Capture the cell that displays the provided text and extract its [X, Y] central coordinate. 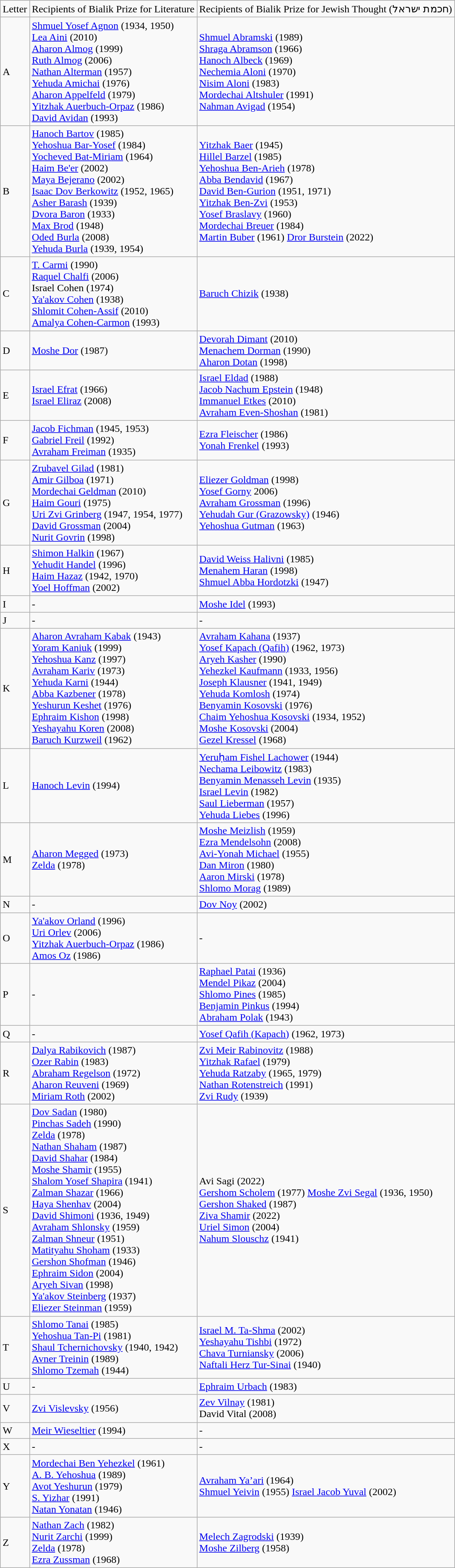
S [15, 1210]
Dov Noy (2002) [325, 905]
W [15, 1430]
Moshe Idel (1993) [325, 604]
D [15, 350]
T [15, 1347]
Recipients of Bialik Prize for Literature [113, 9]
Dalya Rabikovich (1987)Ozer Rabin (1983)Abraham Regelson (1972)Aharon Reuveni (1969)Miriam Roth (2002) [113, 1073]
David Weiss Halivni (1985)Menahem Haran (1998)Shmuel Abba Hordotzki (1947) [325, 570]
Y [15, 1486]
Moshe Dor (1987) [113, 350]
Shlomo Tanai (1985)Yehoshua Tan-Pi (1981)Shaul Tchernichovsky (1940, 1942)Avner Treinin (1989)Shlomo Tzemah (1944) [113, 1347]
Israel Eldad (1988)Jacob Nachum Epstein (1948)Immanuel Etkes (2010)Avraham Even-Shoshan (1981) [325, 396]
Israel M. Ta-Shma (2002)Yeshayahu Tishbi (1972)Chava Turniansky (2006)Naftali Herz Tur-Sinai (1940) [325, 1347]
B [15, 191]
Hanoch Levin (1994) [113, 785]
X [15, 1446]
F [15, 440]
Ephraim Urbach (1983) [325, 1386]
Meir Wieseltier (1994) [113, 1430]
Yosef Qafih (Kapach) (1962, 1973) [325, 1034]
C [15, 293]
J [15, 620]
U [15, 1386]
Eliezer Goldman (1998)Yosef Gorny 2006)Avraham Grossman (1996)Yehudah Gur (Grazowsky) (1946)Yehoshua Gutman (1963) [325, 503]
Yeruḥam Fishel Lachower (1944)Nechama Leibowitz (1983)Benyamin Menasseh Levin (1935)Israel Levin (1982)Saul Lieberman (1957)Yehuda Liebes (1996) [325, 785]
N [15, 905]
Raphael Patai (1936)Mendel Pikaz (2004)Shlomo Pines (1985)Benjamin Pinkus (1994)Abraham Polak (1943) [325, 995]
Zvi Vislevsky (1956) [113, 1409]
O [15, 938]
T. Carmi (1990)Raquel Chalfi (2006)Israel Cohen (1974)Ya'akov Cohen (1938)Shlomit Cohen-Assif (2010)Amalya Cohen-Carmon (1993) [113, 293]
I [15, 604]
L [15, 785]
P [15, 995]
G [15, 503]
Devorah Dimant (2010)Menachem Dorman (1990)Aharon Dotan (1998) [325, 350]
Moshe Meizlish (1959)Ezra Mendelsohn (2008)Avi-Yonah Michael (1955)Dan Miron (1980)Aaron Mirski (1978)Shlomo Morag (1989) [325, 859]
Israel Efrat (1966)Israel Eliraz (2008) [113, 396]
V [15, 1409]
Ya'akov Orland (1996)Uri Orlev (2006)Yitzhak Auerbuch-Orpaz (1986)Amos Oz (1986) [113, 938]
R [15, 1073]
Z [15, 1542]
Ezra Fleischer (1986)Yonah Frenkel (1993) [325, 440]
Aharon Megged (1973)Zelda (1978) [113, 859]
Avraham Ya’ari (1964)Shmuel Yeivin (1955) Israel Jacob Yuval (2002) [325, 1486]
Avi Sagi (2022)Gershom Scholem (1977) Moshe Zvi Segal (1936, 1950)Gershon Shaked (1987)Ziva Shamir (2022)Uriel Simon (2004)Nahum Slouschz (1941) [325, 1210]
Jacob Fichman (1945, 1953)Gabriel Freil (1992)Avraham Freiman (1935) [113, 440]
Melech Zagrodski (1939)Moshe Zilberg (1958) [325, 1542]
E [15, 396]
Baruch Chizik (1938) [325, 293]
Zvi Meir Rabinovitz (1988)Yitzhak Rafael (1979)Yehuda Ratzaby (1965, 1979)Nathan Rotenstreich (1991)Zvi Rudy (1939) [325, 1073]
Recipients of Bialik Prize for Jewish Thought (חכמת ישראל) [325, 9]
Q [15, 1034]
Nathan Zach (1982)Nurit Zarchi (1999)Zelda (1978)Ezra Zussman (1968) [113, 1542]
Mordechai Ben Yehezkel (1961)A. B. Yehoshua (1989)Avot Yeshurun (1979)S. Yizhar (1991)Natan Yonatan (1946) [113, 1486]
Shmuel Abramski (1989)Shraga Abramson (1966)Hanoch Albeck (1969)Nechemia Aloni (1970)Nisim Aloni (1983)Mordechai Altshuler (1991)Nahman Avigad (1954) [325, 71]
M [15, 859]
K [15, 688]
H [15, 570]
A [15, 71]
Letter [15, 9]
Shimon Halkin (1967)Yehudit Handel (1996)Haim Hazaz (1942, 1970)Yoel Hoffman (2002) [113, 570]
Zev Vilnay (1981)David Vital (2008) [325, 1409]
